Identify which cell holds the provided text, then report its (x, y) central coordinate. 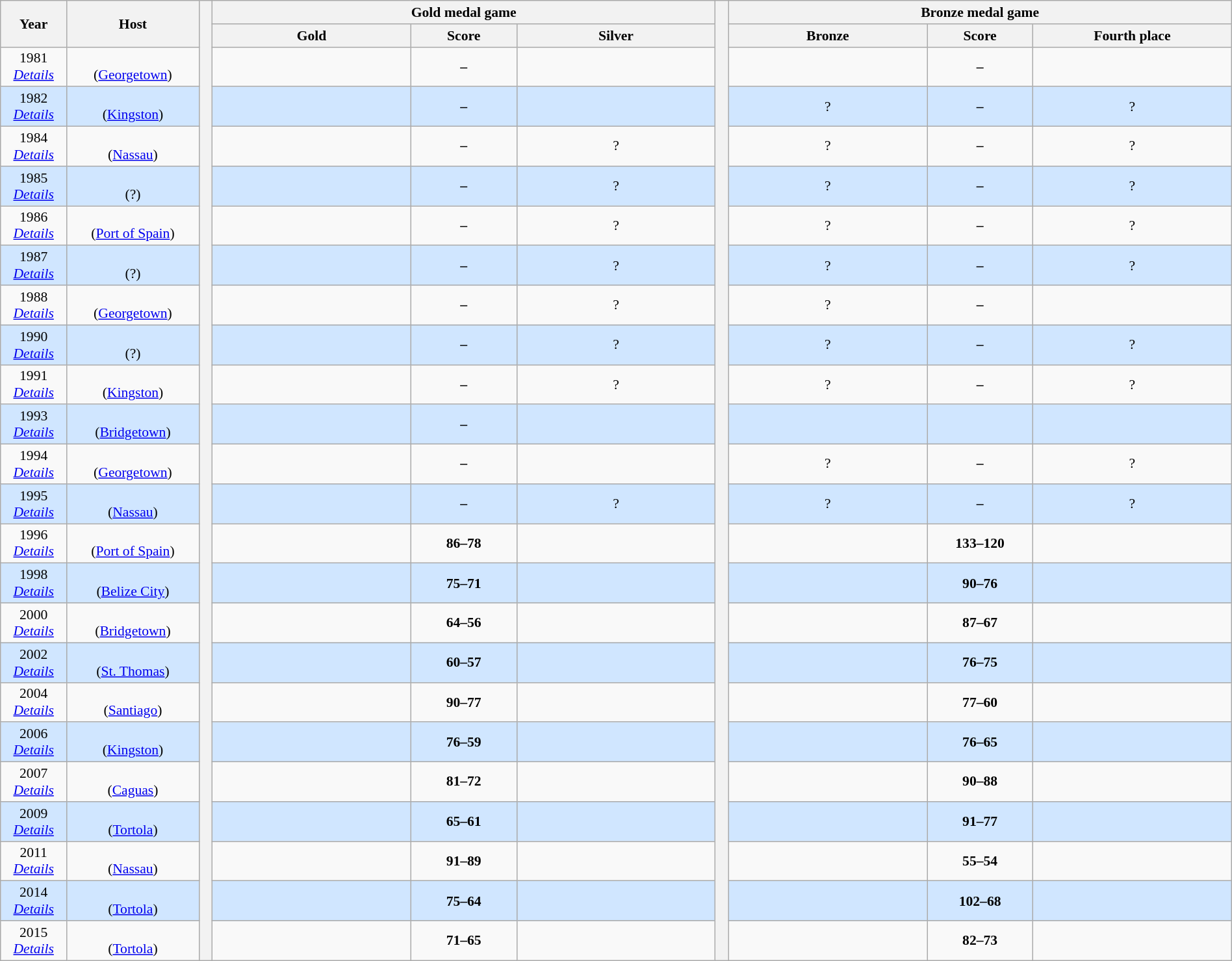
1991 Details (34, 385)
75–64 (464, 901)
1995 Details (34, 504)
64–56 (464, 622)
2007 Details (34, 782)
(Santiago) (133, 702)
76–75 (980, 663)
Fourth place (1133, 36)
1994 Details (34, 464)
90–77 (464, 702)
65–61 (464, 821)
Bronze medal game (980, 12)
Silver (616, 36)
86–78 (464, 543)
90–76 (980, 583)
Bronze (828, 36)
1981 Details (34, 66)
133–120 (980, 543)
1982 Details (34, 107)
(St. Thomas) (133, 663)
90–88 (980, 782)
2006 Details (34, 742)
2002 Details (34, 663)
55–54 (980, 862)
102–68 (980, 901)
1987 Details (34, 265)
2000 Details (34, 622)
2004 Details (34, 702)
1996 Details (34, 543)
2009 Details (34, 821)
Year (34, 23)
1990 Details (34, 344)
81–72 (464, 782)
91–89 (464, 862)
Host (133, 23)
2014 Details (34, 901)
71–65 (464, 941)
1993 Details (34, 425)
1988 Details (34, 305)
82–73 (980, 941)
77–60 (980, 702)
1985 Details (34, 186)
75–71 (464, 583)
2015 Details (34, 941)
Gold medal game (464, 12)
91–77 (980, 821)
76–59 (464, 742)
1986 Details (34, 226)
1984 Details (34, 147)
Gold (312, 36)
87–67 (980, 622)
2011 Details (34, 862)
76–65 (980, 742)
1998 Details (34, 583)
(Caguas) (133, 782)
60–57 (464, 663)
(Belize City) (133, 583)
